Identify which cell holds the provided text, then report its (x, y) central coordinate. 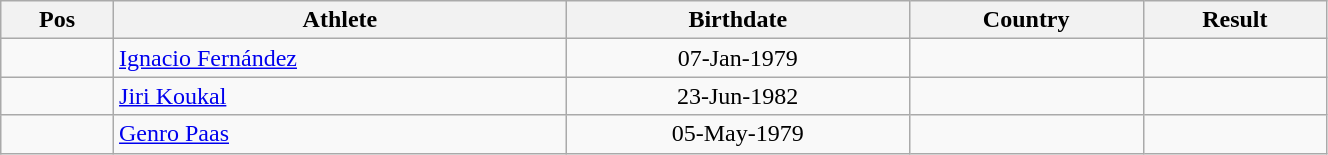
07-Jan-1979 (738, 58)
23-Jun-1982 (738, 96)
Birthdate (738, 20)
05-May-1979 (738, 134)
Country (1026, 20)
Genro Paas (340, 134)
Result (1234, 20)
Ignacio Fernández (340, 58)
Pos (58, 20)
Athlete (340, 20)
Jiri Koukal (340, 96)
